Provide the [x, y] coordinate of the cell's center where the given text is located.  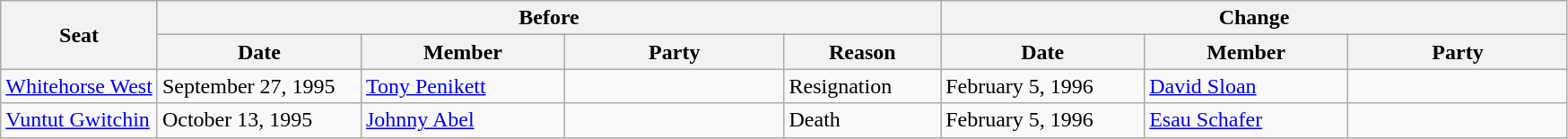
David Sloan [1247, 86]
Johnny Abel [463, 120]
Whitehorse West [79, 86]
Before [549, 18]
Tony Penikett [463, 86]
Reason [863, 52]
Vuntut Gwitchin [79, 120]
Death [863, 120]
Resignation [863, 86]
September 27, 1995 [258, 86]
Seat [79, 35]
October 13, 1995 [258, 120]
Change [1254, 18]
Esau Schafer [1247, 120]
